Locate the cell with the specified text and output its [X, Y] center coordinate. 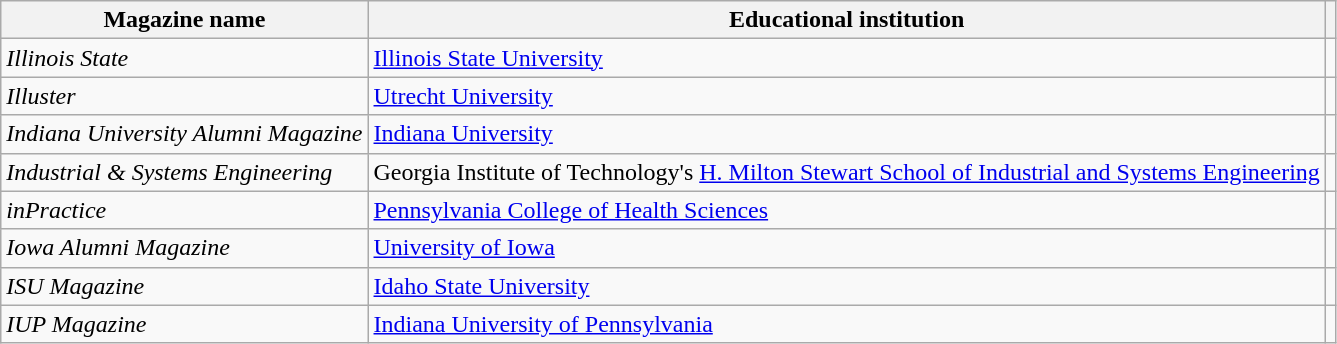
Illinois State [184, 58]
inPractice [184, 210]
Industrial & Systems Engineering [184, 172]
Indiana University [846, 134]
Indiana University of Pennsylvania [846, 324]
Educational institution [846, 20]
Indiana University Alumni Magazine [184, 134]
Magazine name [184, 20]
Utrecht University [846, 96]
University of Iowa [846, 248]
Georgia Institute of Technology's H. Milton Stewart School of Industrial and Systems Engineering [846, 172]
Illuster [184, 96]
ISU Magazine [184, 286]
Idaho State University [846, 286]
Illinois State University [846, 58]
Iowa Alumni Magazine [184, 248]
Pennsylvania College of Health Sciences [846, 210]
IUP Magazine [184, 324]
